For the text-containing cell, return its midpoint in [x, y] coordinate format. 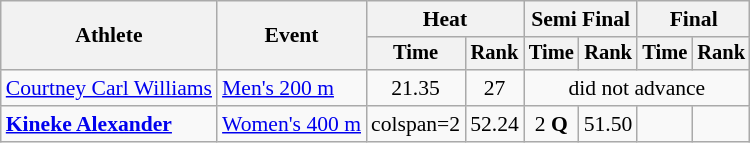
did not advance [637, 88]
Event [292, 36]
Athlete [109, 36]
21.35 [416, 88]
Semi Final [581, 19]
Courtney Carl Williams [109, 88]
52.24 [494, 124]
51.50 [608, 124]
colspan=2 [416, 124]
Women's 400 m [292, 124]
Kineke Alexander [109, 124]
Heat [445, 19]
Final [693, 19]
2 Q [552, 124]
Men's 200 m [292, 88]
27 [494, 88]
